For the text-containing cell, return its midpoint in [x, y] coordinate format. 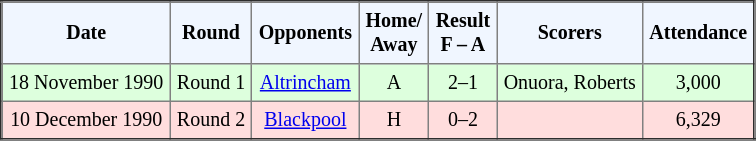
Opponents [306, 33]
Round 1 [211, 83]
H [394, 120]
Scorers [570, 33]
Date [86, 33]
ResultF – A [463, 33]
A [394, 83]
0–2 [463, 120]
6,329 [699, 120]
Altrincham [306, 83]
Blackpool [306, 120]
Attendance [699, 33]
10 December 1990 [86, 120]
Onuora, Roberts [570, 83]
Round [211, 33]
Home/Away [394, 33]
2–1 [463, 83]
18 November 1990 [86, 83]
3,000 [699, 83]
Round 2 [211, 120]
